Identify which cell holds the provided text, then report its (X, Y) central coordinate. 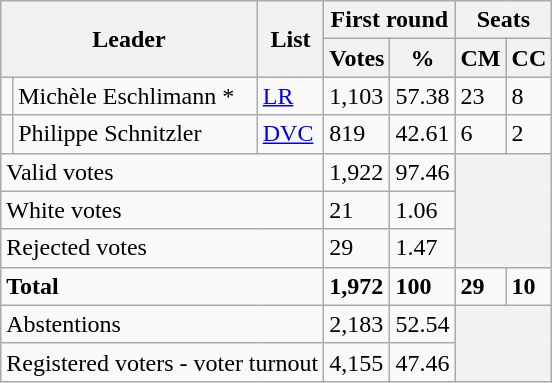
57.38 (422, 96)
1,972 (357, 286)
LR (290, 96)
Valid votes (162, 172)
Votes (357, 58)
% (422, 58)
819 (357, 134)
2,183 (357, 324)
Seats (504, 20)
52.54 (422, 324)
DVC (290, 134)
2 (529, 134)
10 (529, 286)
23 (480, 96)
Abstentions (162, 324)
4,155 (357, 362)
21 (357, 210)
97.46 (422, 172)
Philippe Schnitzler (136, 134)
1.47 (422, 248)
Leader (129, 39)
6 (480, 134)
Rejected votes (162, 248)
List (290, 39)
First round (390, 20)
CM (480, 58)
42.61 (422, 134)
1,922 (357, 172)
100 (422, 286)
8 (529, 96)
Total (162, 286)
47.46 (422, 362)
Registered voters - voter turnout (162, 362)
Michèle Eschlimann * (136, 96)
1.06 (422, 210)
CC (529, 58)
1,103 (357, 96)
White votes (162, 210)
